Capture the cell that displays the provided text and extract its [X, Y] central coordinate. 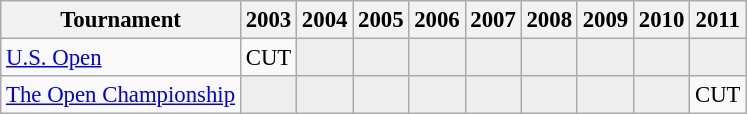
2011 [718, 20]
2007 [493, 20]
U.S. Open [121, 58]
2009 [605, 20]
2006 [437, 20]
2010 [661, 20]
2005 [381, 20]
2008 [549, 20]
2003 [268, 20]
The Open Championship [121, 95]
2004 [325, 20]
Tournament [121, 20]
